For the text-containing cell, return its midpoint in (x, y) coordinate format. 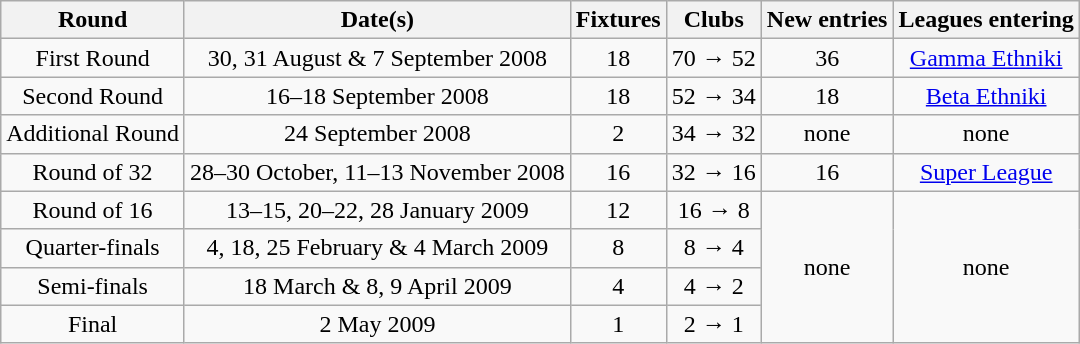
4, 18, 25 February & 4 March 2009 (377, 248)
24 September 2008 (377, 134)
16 → 8 (714, 210)
Beta Ethniki (986, 96)
Semi-finals (93, 286)
18 March & 8, 9 April 2009 (377, 286)
Round (93, 20)
1 (618, 324)
4 → 2 (714, 286)
2 (618, 134)
36 (827, 58)
Leagues entering (986, 20)
4 (618, 286)
New entries (827, 20)
12 (618, 210)
Gamma Ethniki (986, 58)
First Round (93, 58)
70 → 52 (714, 58)
Additional Round (93, 134)
8 → 4 (714, 248)
8 (618, 248)
52 → 34 (714, 96)
2 May 2009 (377, 324)
30, 31 August & 7 September 2008 (377, 58)
13–15, 20–22, 28 January 2009 (377, 210)
16–18 September 2008 (377, 96)
34 → 32 (714, 134)
2 → 1 (714, 324)
Clubs (714, 20)
32 → 16 (714, 172)
Fixtures (618, 20)
Round of 32 (93, 172)
Super League (986, 172)
Date(s) (377, 20)
28–30 October, 11–13 November 2008 (377, 172)
Round of 16 (93, 210)
Final (93, 324)
Quarter-finals (93, 248)
Second Round (93, 96)
